Determine the (x, y) coordinate at the center of the cell enclosing the given text.  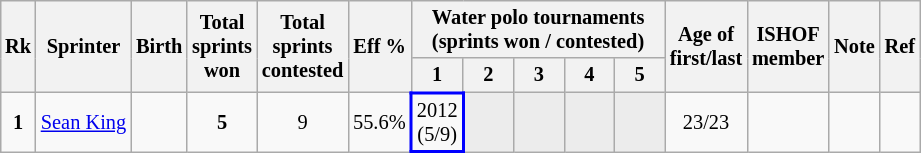
Eff % (380, 46)
Sprinter (84, 46)
23/23 (706, 122)
Rk (18, 46)
3 (539, 75)
2012(5/9) (437, 122)
ISHOFmember (788, 46)
Water polo tournaments(sprints won / contested) (538, 29)
Totalsprintscontested (302, 46)
2 (488, 75)
4 (589, 75)
Ref (900, 46)
9 (302, 122)
Totalsprintswon (222, 46)
Age offirst/last (706, 46)
Birth (159, 46)
55.6% (380, 122)
Note (854, 46)
Sean King (84, 122)
